Pinpoint the cell where the given text exists, returning its [x, y] midpoint coordinate. 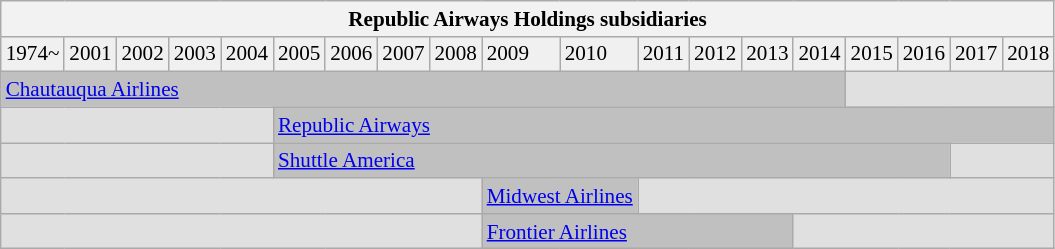
2013 [767, 54]
2004 [247, 54]
2014 [819, 54]
2002 [143, 54]
Chautauqua Airlines [424, 90]
2017 [976, 54]
Republic Airways Holdings subsidiaries [528, 18]
Shuttle America [612, 160]
Republic Airways [664, 124]
1974~ [33, 54]
2012 [715, 54]
2003 [195, 54]
2008 [456, 54]
Midwest Airlines [560, 196]
2001 [90, 54]
2007 [403, 54]
2010 [599, 54]
2018 [1028, 54]
2009 [521, 54]
2011 [664, 54]
2015 [872, 54]
Frontier Airlines [638, 230]
2005 [299, 54]
2006 [351, 54]
2016 [924, 54]
